Search for the cell housing the specified text and yield its [x, y] center coordinate. 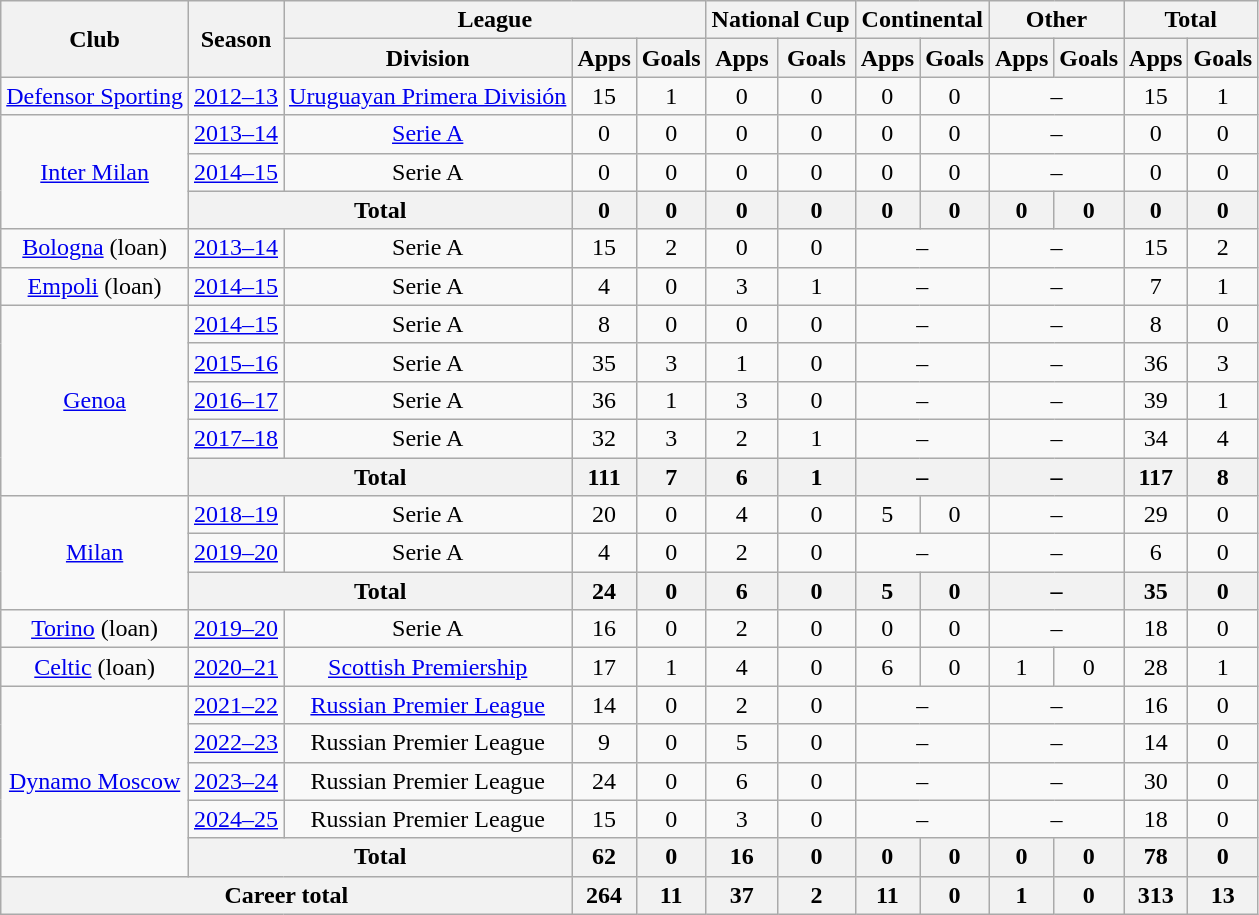
32 [604, 438]
9 [604, 743]
20 [604, 515]
Division [428, 58]
2018–19 [236, 515]
2020–21 [236, 667]
Torino (loan) [95, 629]
League [496, 20]
2021–22 [236, 705]
Celtic (loan) [95, 667]
117 [1156, 477]
2022–23 [236, 743]
Scottish Premiership [428, 667]
28 [1156, 667]
111 [604, 477]
13 [1223, 895]
Empoli (loan) [95, 286]
Other [1056, 20]
2023–24 [236, 781]
Continental [922, 20]
2012–13 [236, 96]
2024–25 [236, 819]
Defensor Sporting [95, 96]
62 [604, 857]
30 [1156, 781]
2017–18 [236, 438]
National Cup [780, 20]
39 [1156, 400]
264 [604, 895]
Dynamo Moscow [95, 781]
34 [1156, 438]
Bologna (loan) [95, 248]
37 [742, 895]
Genoa [95, 400]
Career total [286, 895]
Uruguayan Primera División [428, 96]
Milan [95, 553]
Inter Milan [95, 172]
2015–16 [236, 362]
313 [1156, 895]
17 [604, 667]
29 [1156, 515]
78 [1156, 857]
Season [236, 39]
Club [95, 39]
2016–17 [236, 400]
